Search for the cell housing the specified text and yield its [X, Y] center coordinate. 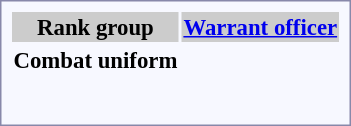
Warrant officer [260, 27]
Rank group [96, 27]
Combat uniform [96, 60]
